For the text-containing cell, return its midpoint in (X, Y) coordinate format. 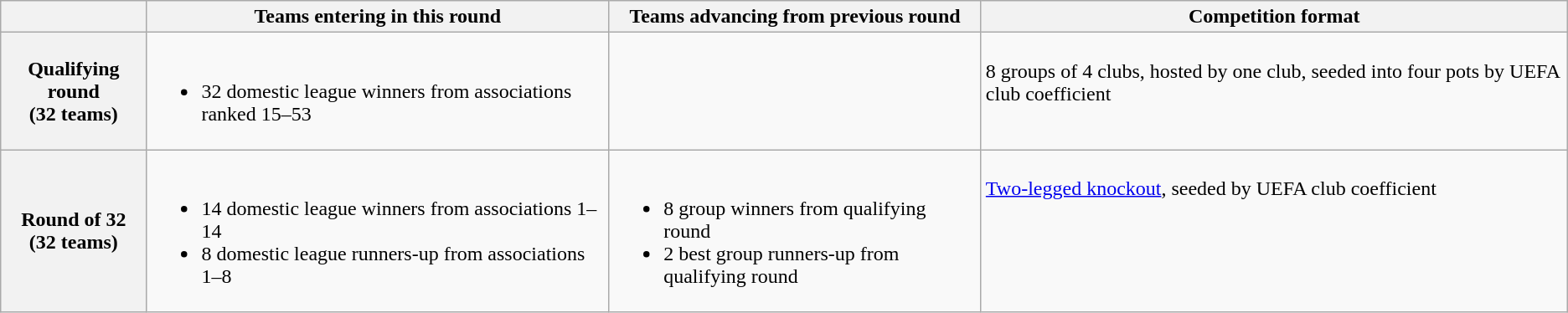
Teams advancing from previous round (796, 17)
8 group winners from qualifying round2 best group runners-up from qualifying round (796, 231)
Two-legged knockout, seeded by UEFA club coefficient (1274, 231)
Qualifying round (32 teams) (74, 91)
14 domestic league winners from associations 1–148 domestic league runners-up from associations 1–8 (378, 231)
Round of 32 (32 teams) (74, 231)
32 domestic league winners from associations ranked 15–53 (378, 91)
Competition format (1274, 17)
Teams entering in this round (378, 17)
8 groups of 4 clubs, hosted by one club, seeded into four pots by UEFA club coefficient (1274, 91)
